Determine the (X, Y) coordinate at the center of the cell enclosing the given text.  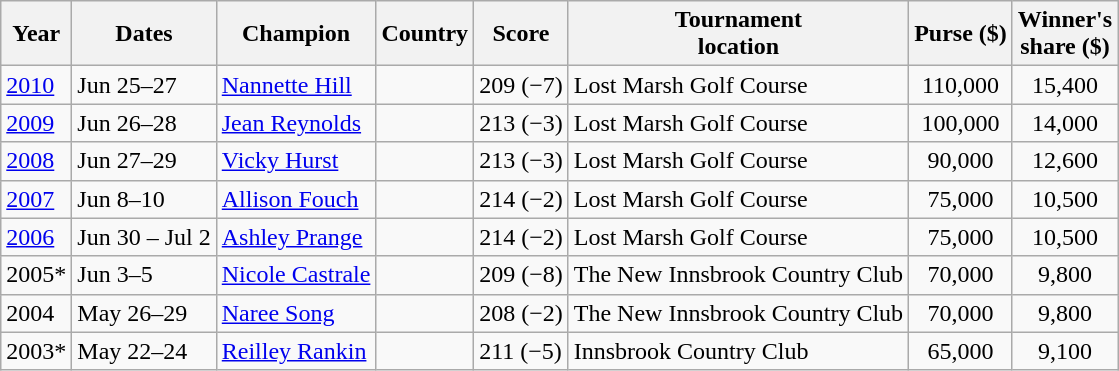
2010 (36, 85)
Vicky Hurst (296, 161)
Winner'sshare ($) (1064, 34)
208 (−2) (522, 313)
65,000 (961, 351)
2008 (36, 161)
May 22–24 (144, 351)
Tournamentlocation (738, 34)
Naree Song (296, 313)
9,100 (1064, 351)
Nannette Hill (296, 85)
Reilley Rankin (296, 351)
Jun 30 – Jul 2 (144, 237)
110,000 (961, 85)
Jun 3–5 (144, 275)
14,000 (1064, 123)
12,600 (1064, 161)
Dates (144, 34)
Score (522, 34)
100,000 (961, 123)
Allison Fouch (296, 199)
Jun 8–10 (144, 199)
Innsbrook Country Club (738, 351)
May 26–29 (144, 313)
Nicole Castrale (296, 275)
2006 (36, 237)
Jun 27–29 (144, 161)
Year (36, 34)
2005* (36, 275)
2004 (36, 313)
Jun 26–28 (144, 123)
2003* (36, 351)
Champion (296, 34)
Ashley Prange (296, 237)
2009 (36, 123)
211 (−5) (522, 351)
Purse ($) (961, 34)
Country (425, 34)
2007 (36, 199)
Jun 25–27 (144, 85)
15,400 (1064, 85)
90,000 (961, 161)
Jean Reynolds (296, 123)
209 (−7) (522, 85)
209 (−8) (522, 275)
